From the cell containing the given text, extract its center point as [x, y] coordinate. 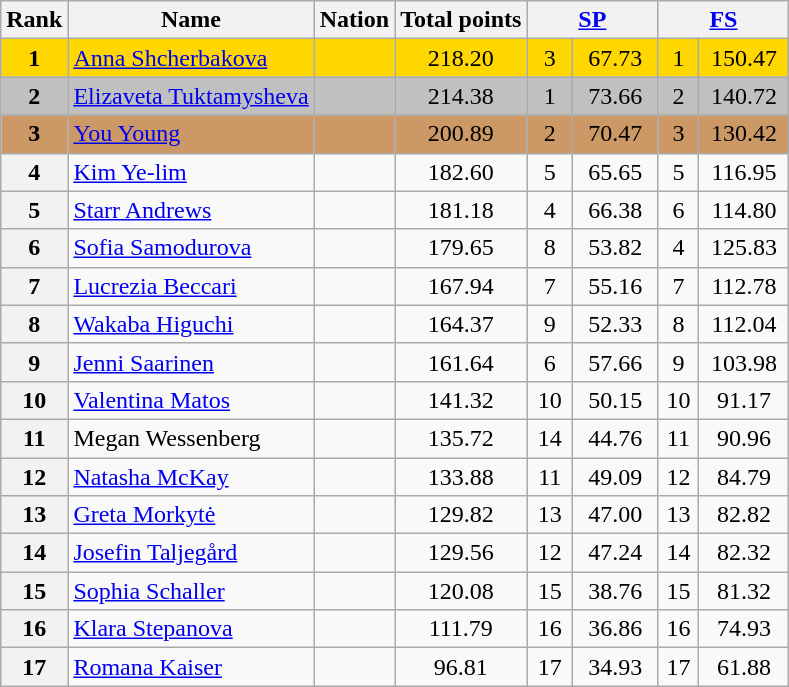
36.86 [616, 629]
181.18 [461, 210]
141.32 [461, 400]
Rank [34, 20]
Elizaveta Tuktamysheva [191, 96]
47.00 [616, 515]
73.66 [616, 96]
Klara Stepanova [191, 629]
135.72 [461, 438]
Valentina Matos [191, 400]
82.82 [744, 515]
111.79 [461, 629]
70.47 [616, 134]
125.83 [744, 248]
Name [191, 20]
44.76 [616, 438]
112.04 [744, 324]
57.66 [616, 362]
Romana Kaiser [191, 667]
90.96 [744, 438]
Greta Morkytė [191, 515]
120.08 [461, 591]
81.32 [744, 591]
179.65 [461, 248]
61.88 [744, 667]
167.94 [461, 286]
Megan Wessenberg [191, 438]
Sophia Schaller [191, 591]
82.32 [744, 553]
116.95 [744, 172]
Jenni Saarinen [191, 362]
91.17 [744, 400]
67.73 [616, 58]
103.98 [744, 362]
150.47 [744, 58]
65.65 [616, 172]
You Young [191, 134]
84.79 [744, 477]
200.89 [461, 134]
Wakaba Higuchi [191, 324]
161.64 [461, 362]
Anna Shcherbakova [191, 58]
Natasha McKay [191, 477]
114.80 [744, 210]
Kim Ye-lim [191, 172]
Lucrezia Beccari [191, 286]
74.93 [744, 629]
133.88 [461, 477]
34.93 [616, 667]
182.60 [461, 172]
47.24 [616, 553]
218.20 [461, 58]
164.37 [461, 324]
96.81 [461, 667]
55.16 [616, 286]
129.82 [461, 515]
Nation [354, 20]
112.78 [744, 286]
52.33 [616, 324]
50.15 [616, 400]
38.76 [616, 591]
Total points [461, 20]
130.42 [744, 134]
49.09 [616, 477]
Sofia Samodurova [191, 248]
FS [724, 20]
SP [592, 20]
214.38 [461, 96]
Josefin Taljegård [191, 553]
140.72 [744, 96]
53.82 [616, 248]
66.38 [616, 210]
Starr Andrews [191, 210]
129.56 [461, 553]
